Extract the [x, y] coordinate from the center of the cell holding the provided text.  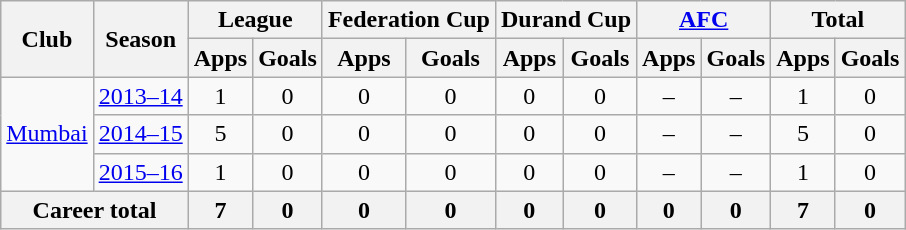
Season [140, 39]
Total [838, 20]
2015–16 [140, 172]
Mumbai [47, 134]
Club [47, 39]
League [255, 20]
2013–14 [140, 96]
Federation Cup [408, 20]
Career total [94, 210]
2014–15 [140, 134]
AFC [704, 20]
Durand Cup [566, 20]
